Return (X, Y) of the center of cell containing provided text 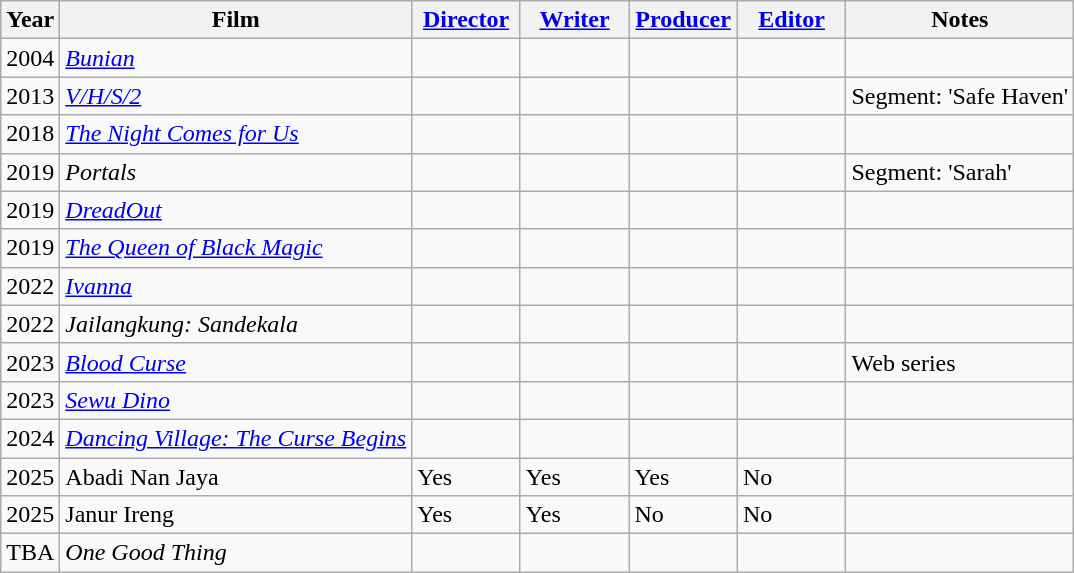
V/H/S/2 (236, 96)
The Queen of Black Magic (236, 248)
Jailangkung: Sandekala (236, 324)
Sewu Dino (236, 400)
2013 (30, 96)
Producer (684, 20)
The Night Comes for Us (236, 134)
One Good Thing (236, 553)
Abadi Nan Jaya (236, 477)
Web series (960, 362)
Ivanna (236, 286)
Segment: 'Safe Haven' (960, 96)
Director (466, 20)
Notes (960, 20)
Film (236, 20)
Segment: 'Sarah' (960, 172)
Janur Ireng (236, 515)
Editor (792, 20)
Blood Curse (236, 362)
DreadOut (236, 210)
2024 (30, 438)
Year (30, 20)
2004 (30, 58)
Writer (574, 20)
Bunian (236, 58)
TBA (30, 553)
Dancing Village: The Curse Begins (236, 438)
2018 (30, 134)
Portals (236, 172)
